Return [x, y] of the center of cell containing provided text 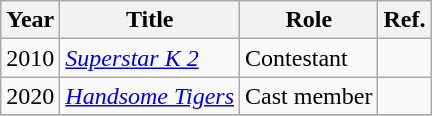
Ref. [404, 20]
Year [30, 20]
Title [150, 20]
Contestant [309, 58]
2010 [30, 58]
2020 [30, 96]
Superstar K 2 [150, 58]
Cast member [309, 96]
Handsome Tigers [150, 96]
Role [309, 20]
